Identify which cell holds the provided text, then report its [x, y] central coordinate. 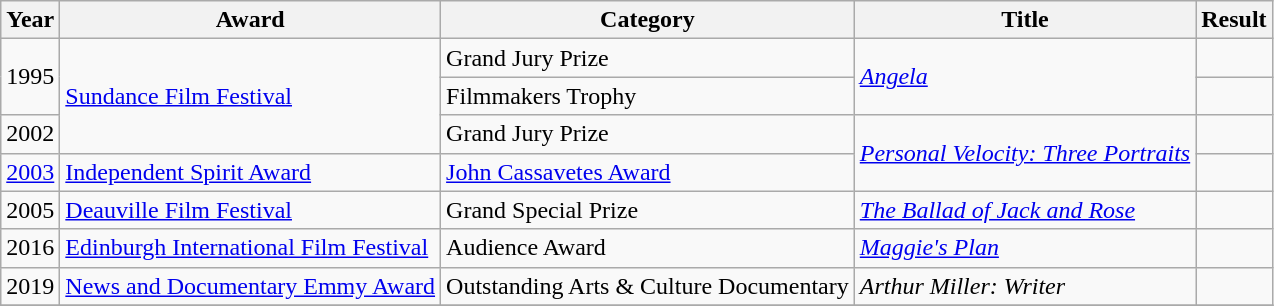
Filmmakers Trophy [648, 96]
Grand Special Prize [648, 210]
Angela [1024, 77]
2005 [30, 210]
Maggie's Plan [1024, 248]
Arthur Miller: Writer [1024, 286]
Award [250, 20]
Category [648, 20]
The Ballad of Jack and Rose [1024, 210]
Deauville Film Festival [250, 210]
John Cassavetes Award [648, 172]
Outstanding Arts & Culture Documentary [648, 286]
2002 [30, 134]
Sundance Film Festival [250, 96]
Independent Spirit Award [250, 172]
Title [1024, 20]
Result [1234, 20]
Year [30, 20]
Edinburgh International Film Festival [250, 248]
Personal Velocity: Three Portraits [1024, 153]
1995 [30, 77]
News and Documentary Emmy Award [250, 286]
2019 [30, 286]
2003 [30, 172]
Audience Award [648, 248]
2016 [30, 248]
